Determine the [X, Y] coordinate at the center of the cell enclosing the given text.  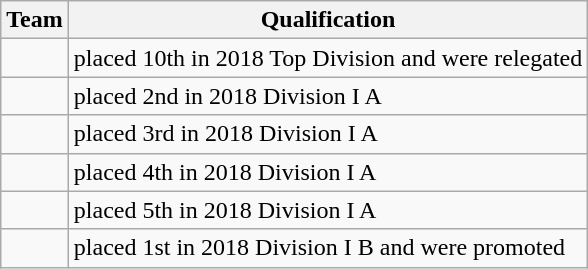
Qualification [328, 20]
Team [35, 20]
placed 10th in 2018 Top Division and were relegated [328, 58]
placed 5th in 2018 Division I A [328, 210]
placed 1st in 2018 Division I B and were promoted [328, 248]
placed 4th in 2018 Division I A [328, 172]
placed 2nd in 2018 Division I A [328, 96]
placed 3rd in 2018 Division I A [328, 134]
